Locate the cell with the specified text and output its (x, y) center coordinate. 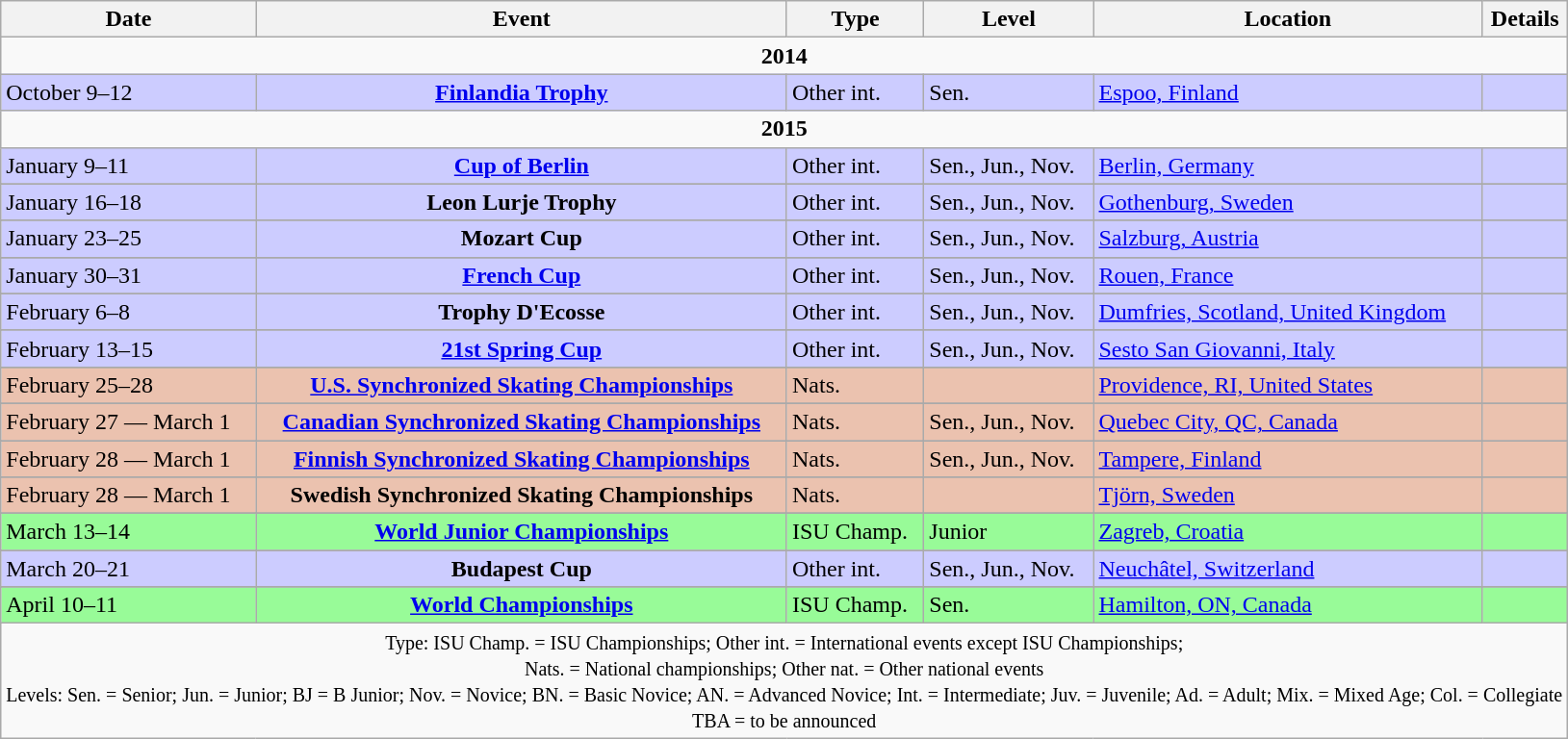
World Junior Championships (522, 532)
Espoo, Finland (1288, 92)
World Championships (522, 605)
Quebec City, QC, Canada (1288, 421)
Salzburg, Austria (1288, 239)
October 9–12 (129, 92)
Finnish Synchronized Skating Championships (522, 459)
February 6–8 (129, 312)
Junior (1009, 532)
Location (1288, 19)
Tjörn, Sweden (1288, 496)
Finlandia Trophy (522, 92)
2014 (784, 56)
Providence, RI, United States (1288, 385)
Berlin, Germany (1288, 166)
Dumfries, Scotland, United Kingdom (1288, 312)
Sesto San Giovanni, Italy (1288, 348)
Gothenburg, Sweden (1288, 202)
January 16–18 (129, 202)
Trophy D'Ecosse (522, 312)
Tampere, Finland (1288, 459)
Zagreb, Croatia (1288, 532)
Date (129, 19)
Rouen, France (1288, 275)
January 30–31 (129, 275)
Details (1525, 19)
Budapest Cup (522, 569)
April 10–11 (129, 605)
French Cup (522, 275)
February 13–15 (129, 348)
Leon Lurje Trophy (522, 202)
January 23–25 (129, 239)
U.S. Synchronized Skating Championships (522, 385)
February 25–28 (129, 385)
Neuchâtel, Switzerland (1288, 569)
Mozart Cup (522, 239)
Type (855, 19)
Event (522, 19)
21st Spring Cup (522, 348)
Canadian Synchronized Skating Championships (522, 421)
Hamilton, ON, Canada (1288, 605)
2015 (784, 129)
March 13–14 (129, 532)
March 20–21 (129, 569)
January 9–11 (129, 166)
Level (1009, 19)
Cup of Berlin (522, 166)
February 27 — March 1 (129, 421)
Swedish Synchronized Skating Championships (522, 496)
